Capture the cell that displays the provided text and extract its [x, y] central coordinate. 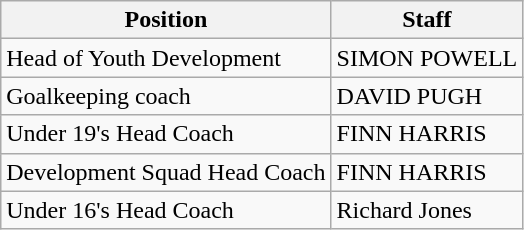
Position [166, 20]
Under 19's Head Coach [166, 134]
Head of Youth Development [166, 58]
Under 16's Head Coach [166, 210]
Richard Jones [427, 210]
Goalkeeping coach [166, 96]
Staff [427, 20]
SIMON POWELL [427, 58]
DAVID PUGH [427, 96]
Development Squad Head Coach [166, 172]
